Pinpoint the cell where the given text exists, returning its (X, Y) midpoint coordinate. 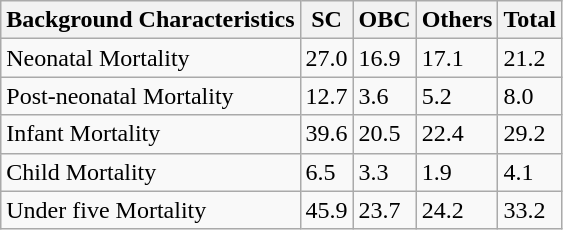
45.9 (326, 210)
16.9 (384, 58)
17.1 (457, 58)
33.2 (530, 210)
Others (457, 20)
Background Characteristics (150, 20)
1.9 (457, 172)
Under five Mortality (150, 210)
6.5 (326, 172)
22.4 (457, 134)
Post-neonatal Mortality (150, 96)
21.2 (530, 58)
27.0 (326, 58)
29.2 (530, 134)
20.5 (384, 134)
Total (530, 20)
5.2 (457, 96)
4.1 (530, 172)
23.7 (384, 210)
39.6 (326, 134)
3.3 (384, 172)
Neonatal Mortality (150, 58)
12.7 (326, 96)
24.2 (457, 210)
SC (326, 20)
OBC (384, 20)
Infant Mortality (150, 134)
3.6 (384, 96)
8.0 (530, 96)
Child Mortality (150, 172)
